Scan for the cell matching the given text and deliver its (X, Y) coordinate at center. 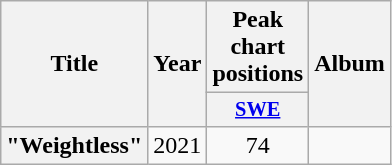
"Weightless" (74, 145)
Album (350, 64)
SWE (258, 110)
Peak chart positions (258, 47)
Title (74, 64)
74 (258, 145)
Year (178, 64)
2021 (178, 145)
